Identify which cell holds the provided text, then report its [X, Y] central coordinate. 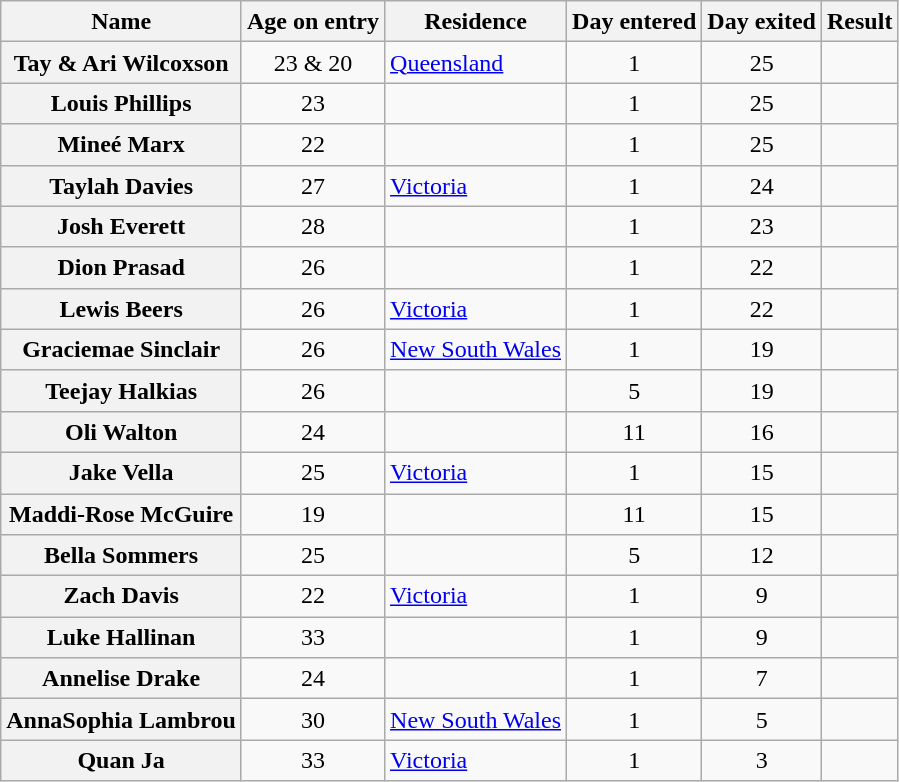
Josh Everett [122, 226]
Day exited [762, 22]
Tay & Ari Wilcoxson [122, 62]
Taylah Davies [122, 186]
Louis Phillips [122, 104]
Annelise Drake [122, 678]
Queensland [476, 62]
Age on entry [312, 22]
Zach Davis [122, 596]
28 [312, 226]
Result [860, 22]
12 [762, 556]
27 [312, 186]
Residence [476, 22]
30 [312, 720]
7 [762, 678]
Jake Vella [122, 472]
Bella Sommers [122, 556]
Dion Prasad [122, 268]
Graciemae Sinclair [122, 350]
16 [762, 432]
AnnaSophia Lambrou [122, 720]
Maddi-Rose McGuire [122, 514]
Day entered [634, 22]
23 & 20 [312, 62]
Luke Hallinan [122, 638]
Oli Walton [122, 432]
Name [122, 22]
3 [762, 760]
Lewis Beers [122, 308]
Teejay Halkias [122, 390]
Quan Ja [122, 760]
Mineé Marx [122, 144]
